Output the [x, y] coordinate of the center of the cell containing the given text.  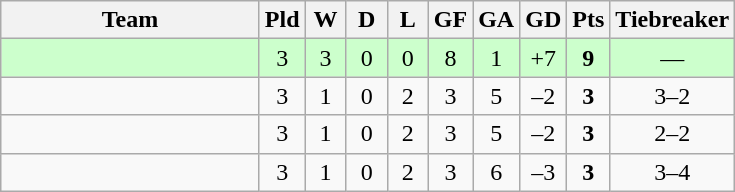
3–4 [672, 172]
L [408, 20]
W [326, 20]
6 [496, 172]
3–2 [672, 96]
Pts [588, 20]
GF [450, 20]
2–2 [672, 134]
— [672, 58]
8 [450, 58]
Tiebreaker [672, 20]
+7 [544, 58]
D [366, 20]
Pld [282, 20]
9 [588, 58]
–3 [544, 172]
GD [544, 20]
GA [496, 20]
Team [130, 20]
